Extract the (x, y) coordinate from the center of the cell holding the provided text.  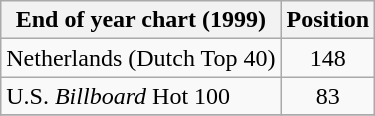
83 (328, 96)
148 (328, 58)
U.S. Billboard Hot 100 (141, 96)
Position (328, 20)
End of year chart (1999) (141, 20)
Netherlands (Dutch Top 40) (141, 58)
